For the text-containing cell, return its midpoint in (X, Y) coordinate format. 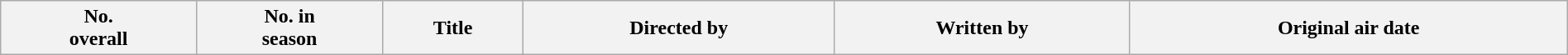
Original air date (1348, 28)
Directed by (678, 28)
No.overall (99, 28)
No. inseason (289, 28)
Title (453, 28)
Written by (982, 28)
